Pinpoint the cell where the given text exists, returning its [x, y] midpoint coordinate. 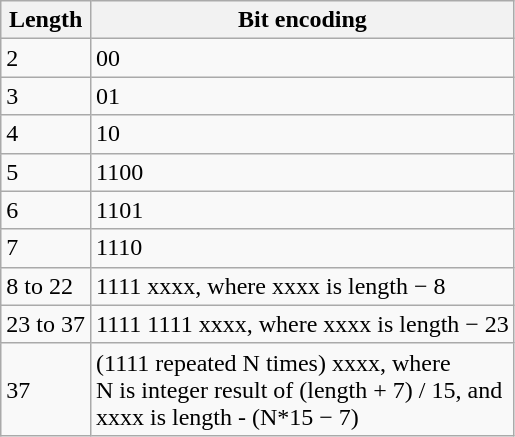
8 to 22 [46, 286]
01 [302, 96]
1100 [302, 172]
Bit encoding [302, 20]
3 [46, 96]
1110 [302, 248]
00 [302, 58]
1111 1111 xxxx, where xxxx is length − 23 [302, 324]
1111 xxxx, where xxxx is length − 8 [302, 286]
1101 [302, 210]
Length [46, 20]
4 [46, 134]
37 [46, 389]
7 [46, 248]
6 [46, 210]
2 [46, 58]
5 [46, 172]
(1111 repeated N times) xxxx, whereN is integer result of (length + 7) / 15, and xxxx is length - (N*15 − 7) [302, 389]
10 [302, 134]
23 to 37 [46, 324]
